Return [X, Y] of the center of cell containing provided text 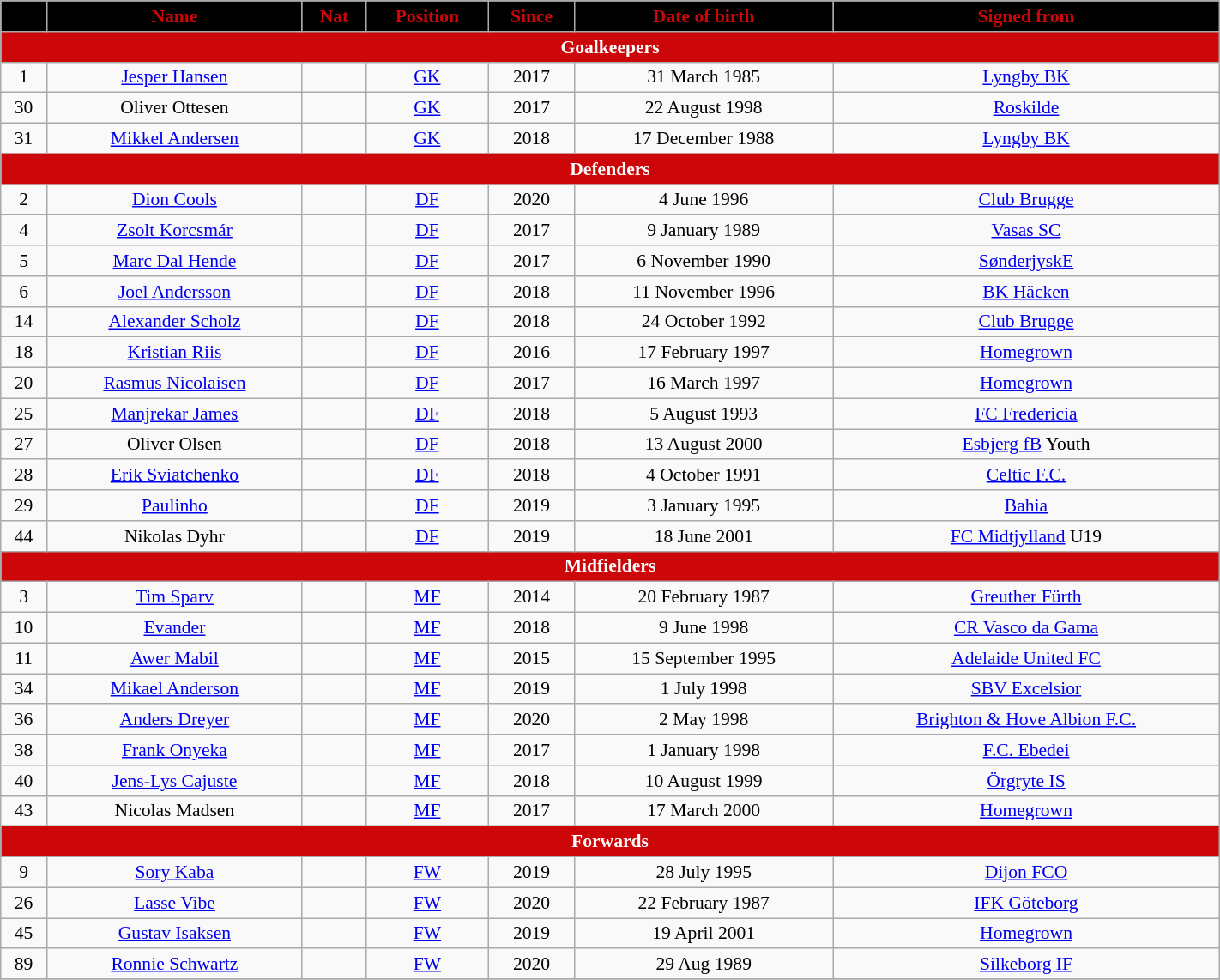
2016 [531, 353]
1 [24, 77]
Rasmus Nicolaisen [174, 384]
40 [24, 781]
Ronnie Schwartz [174, 965]
CR Vasco da Gama [1026, 628]
10 August 1999 [704, 781]
6 November 1990 [704, 261]
9 [24, 873]
15 September 1995 [704, 658]
Marc Dal Hende [174, 261]
13 August 2000 [704, 445]
30 [24, 108]
2015 [531, 658]
Jens-Lys Cajuste [174, 781]
11 [24, 658]
Dijon FCO [1026, 873]
4 [24, 231]
Nat [334, 16]
Oliver Olsen [174, 445]
Lasse Vibe [174, 903]
26 [24, 903]
22 February 1987 [704, 903]
IFK Göteborg [1026, 903]
16 March 1997 [704, 384]
Celtic F.C. [1026, 475]
Forwards [610, 842]
SønderjyskE [1026, 261]
FC Midtjylland U19 [1026, 536]
Dion Cools [174, 200]
1 July 1998 [704, 689]
BK Häcken [1026, 292]
17 February 1997 [704, 353]
20 February 1987 [704, 597]
Awer Mabil [174, 658]
3 [24, 597]
43 [24, 811]
2 [24, 200]
18 [24, 353]
Defenders [610, 169]
4 June 1996 [704, 200]
Vasas SC [1026, 231]
Oliver Ottesen [174, 108]
Name [174, 16]
Position [427, 16]
Brighton & Hove Albion F.C. [1026, 720]
14 [24, 322]
Mikael Anderson [174, 689]
Since [531, 16]
SBV Excelsior [1026, 689]
Esbjerg fB Youth [1026, 445]
Manjrekar James [174, 414]
Roskilde [1026, 108]
22 August 1998 [704, 108]
28 July 1995 [704, 873]
38 [24, 750]
6 [24, 292]
Evander [174, 628]
31 March 1985 [704, 77]
Signed from [1026, 16]
Kristian Riis [174, 353]
31 [24, 139]
Zsolt Korcsmár [174, 231]
10 [24, 628]
36 [24, 720]
Frank Onyeka [174, 750]
27 [24, 445]
Silkeborg IF [1026, 965]
Goalkeepers [610, 47]
Midfielders [610, 566]
Örgryte IS [1026, 781]
24 October 1992 [704, 322]
5 August 1993 [704, 414]
44 [24, 536]
9 January 1989 [704, 231]
2 May 1998 [704, 720]
1 January 1998 [704, 750]
18 June 2001 [704, 536]
Sory Kaba [174, 873]
17 March 2000 [704, 811]
25 [24, 414]
Alexander Scholz [174, 322]
Erik Sviatchenko [174, 475]
28 [24, 475]
Date of birth [704, 16]
20 [24, 384]
89 [24, 965]
17 December 1988 [704, 139]
2014 [531, 597]
Joel Andersson [174, 292]
19 April 2001 [704, 934]
Bahia [1026, 505]
29 Aug 1989 [704, 965]
Mikkel Andersen [174, 139]
Tim Sparv [174, 597]
11 November 1996 [704, 292]
Greuther Fürth [1026, 597]
34 [24, 689]
Adelaide United FC [1026, 658]
45 [24, 934]
Nikolas Dyhr [174, 536]
5 [24, 261]
Gustav Isaksen [174, 934]
29 [24, 505]
F.C. Ebedei [1026, 750]
4 October 1991 [704, 475]
Jesper Hansen [174, 77]
FC Fredericia [1026, 414]
3 January 1995 [704, 505]
9 June 1998 [704, 628]
Anders Dreyer [174, 720]
Paulinho [174, 505]
Nicolas Madsen [174, 811]
